Scan for the cell matching the given text and deliver its (X, Y) coordinate at center. 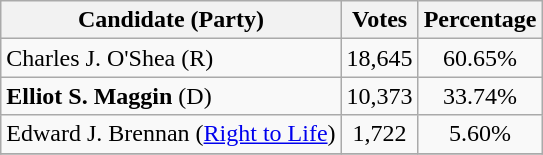
Votes (380, 20)
5.60% (480, 134)
Charles J. O'Shea (R) (171, 58)
1,722 (380, 134)
18,645 (380, 58)
10,373 (380, 96)
Edward J. Brennan (Right to Life) (171, 134)
Elliot S. Maggin (D) (171, 96)
60.65% (480, 58)
Candidate (Party) (171, 20)
Percentage (480, 20)
33.74% (480, 96)
